Extract the (x, y) coordinate from the center of the cell holding the provided text.  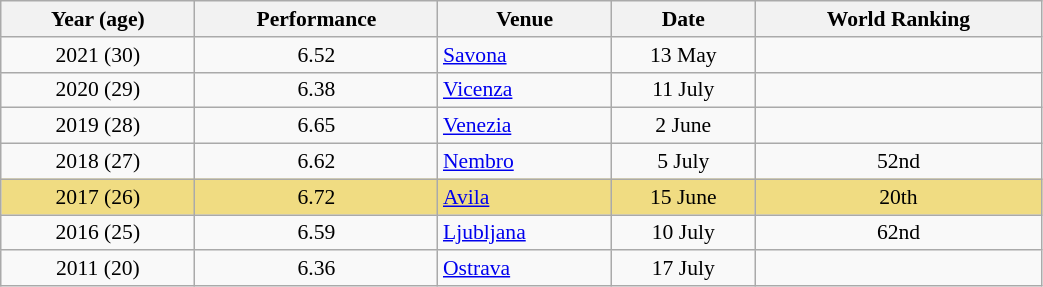
Avila (525, 197)
2021 (30) (98, 55)
6.36 (316, 269)
2011 (20) (98, 269)
Savona (525, 55)
Date (684, 19)
6.38 (316, 90)
6.59 (316, 233)
11 July (684, 90)
13 May (684, 55)
6.52 (316, 55)
Nembro (525, 162)
Venezia (525, 126)
20th (898, 197)
52nd (898, 162)
10 July (684, 233)
62nd (898, 233)
Ostrava (525, 269)
Vicenza (525, 90)
6.72 (316, 197)
17 July (684, 269)
Ljubljana (525, 233)
Venue (525, 19)
2 June (684, 126)
Year (age) (98, 19)
15 June (684, 197)
5 July (684, 162)
2018 (27) (98, 162)
World Ranking (898, 19)
2017 (26) (98, 197)
6.62 (316, 162)
6.65 (316, 126)
2019 (28) (98, 126)
Performance (316, 19)
2020 (29) (98, 90)
2016 (25) (98, 233)
